Find where the given text appears and provide that cell's center as [X, Y] coordinate. 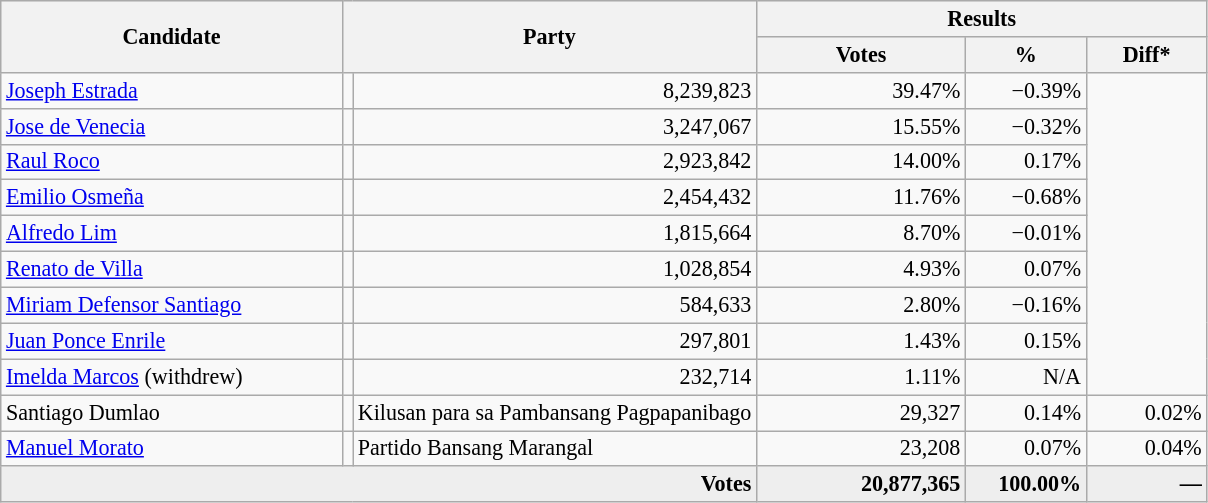
3,247,067 [555, 126]
0.02% [1146, 412]
−0.39% [1026, 90]
0.17% [1026, 162]
584,633 [555, 305]
2,923,842 [555, 162]
Alfredo Lim [172, 233]
Candidate [172, 36]
23,208 [862, 448]
Miriam Defensor Santiago [172, 305]
100.00% [1026, 484]
Emilio Osmeña [172, 198]
8.70% [862, 233]
2,454,432 [555, 198]
0.04% [1146, 448]
14.00% [862, 162]
Kilusan para sa Pambansang Pagpapanibago [555, 412]
Jose de Venecia [172, 126]
0.14% [1026, 412]
% [1026, 54]
−0.16% [1026, 305]
Manuel Morato [172, 448]
Santiago Dumlao [172, 412]
Raul Roco [172, 162]
1,028,854 [555, 269]
Party [549, 36]
1,815,664 [555, 233]
Juan Ponce Enrile [172, 341]
Results [982, 18]
Joseph Estrada [172, 90]
297,801 [555, 341]
232,714 [555, 377]
N/A [1026, 377]
1.11% [862, 377]
39.47% [862, 90]
11.76% [862, 198]
20,877,365 [862, 484]
— [1146, 484]
−0.01% [1026, 233]
−0.68% [1026, 198]
Partido Bansang Marangal [555, 448]
2.80% [862, 305]
Diff* [1146, 54]
29,327 [862, 412]
Imelda Marcos (withdrew) [172, 377]
15.55% [862, 126]
8,239,823 [555, 90]
4.93% [862, 269]
1.43% [862, 341]
0.15% [1026, 341]
−0.32% [1026, 126]
Renato de Villa [172, 269]
